For the text-containing cell, return its midpoint in (X, Y) coordinate format. 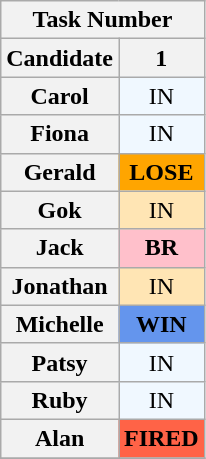
LOSE (161, 172)
Alan (60, 438)
WIN (161, 324)
Gerald (60, 172)
BR (161, 248)
Carol (60, 96)
FIRED (161, 438)
1 (161, 58)
Jonathan (60, 286)
Fiona (60, 134)
Patsy (60, 362)
Michelle (60, 324)
Jack (60, 248)
Gok (60, 210)
Candidate (60, 58)
Ruby (60, 400)
Task Number (102, 20)
